Find where the given text appears and provide that cell's center as [X, Y] coordinate. 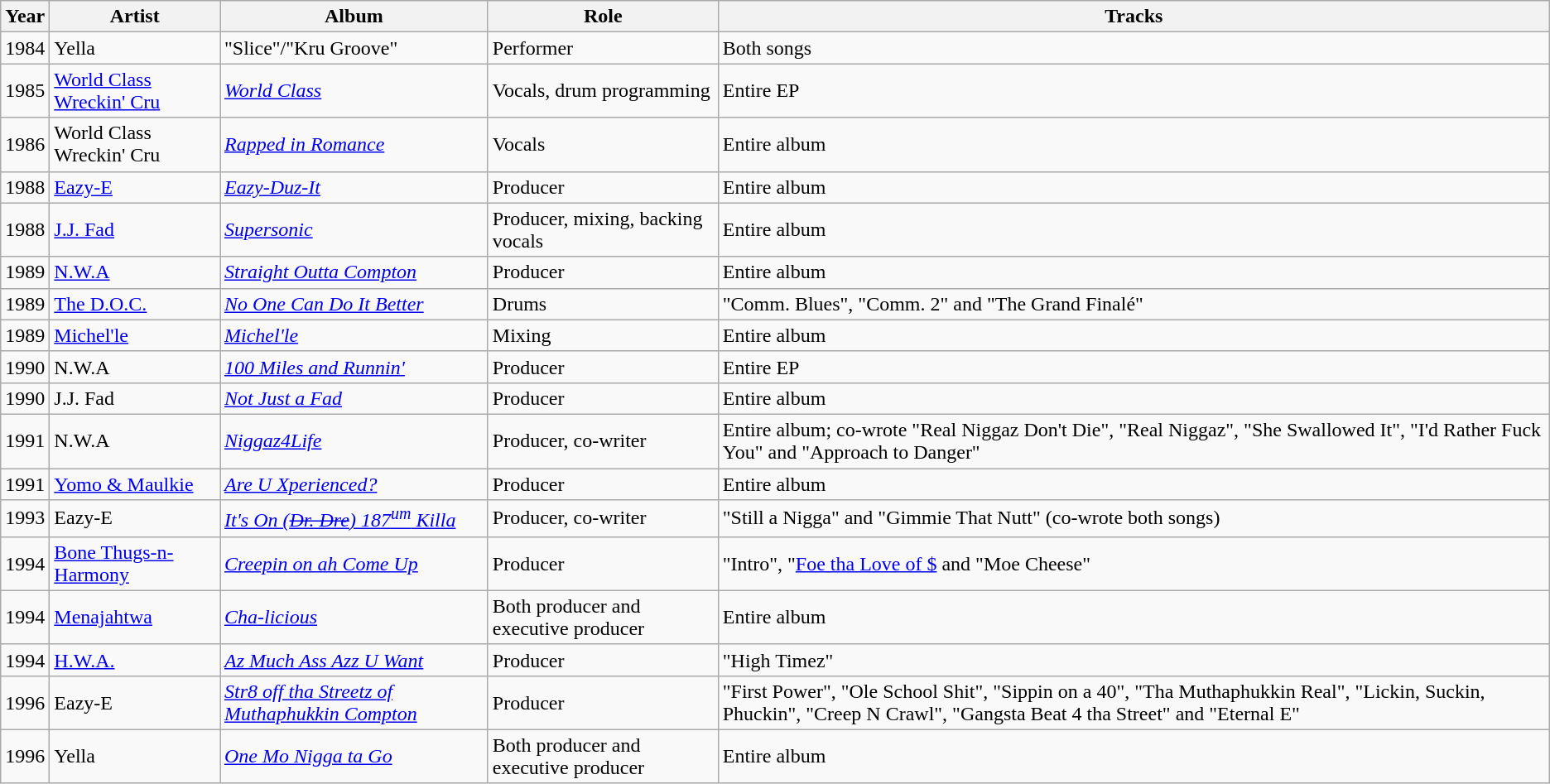
H.W.A. [135, 660]
Role [603, 17]
Straight Outta Compton [354, 272]
"Intro", "Foe tha Love of $ and "Moe Cheese" [1134, 563]
Not Just a Fad [354, 398]
"Still a Nigga" and "Gimmie That Nutt" (co-wrote both songs) [1134, 518]
"Slice"/"Kru Groove" [354, 48]
Eazy-Duz-It [354, 187]
Bone Thugs-n-Harmony [135, 563]
"Comm. Blues", "Comm. 2" and "The Grand Finalé" [1134, 304]
Entire album; co-wrote "Real Niggaz Don't Die", "Real Niggaz", "She Swallowed It", "I'd Rather Fuck You" and "Approach to Danger" [1134, 440]
Str8 off tha Streetz of Muthaphukkin Compton [354, 702]
The D.O.C. [135, 304]
Supersonic [354, 230]
100 Miles and Runnin' [354, 367]
Rapped in Romance [354, 144]
Performer [603, 48]
World Class [354, 91]
Are U Xperienced? [354, 484]
Tracks [1134, 17]
1984 [25, 48]
No One Can Do It Better [354, 304]
Cha-licious [354, 618]
1993 [25, 518]
Producer, mixing, backing vocals [603, 230]
Drums [603, 304]
1985 [25, 91]
It's On (Dr. Dre) 187um Killa [354, 518]
Creepin on ah Come Up [354, 563]
One Mo Nigga ta Go [354, 757]
Menajahtwa [135, 618]
Vocals, drum programming [603, 91]
"High Timez" [1134, 660]
Niggaz4Life [354, 440]
Mixing [603, 335]
Artist [135, 17]
Vocals [603, 144]
Both songs [1134, 48]
Album [354, 17]
Az Much Ass Azz U Want [354, 660]
1986 [25, 144]
Yomo & Maulkie [135, 484]
Year [25, 17]
